Detect which cell encompasses the target text, then output its [X, Y] center coordinate. 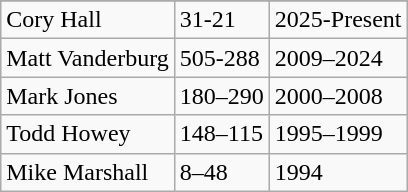
505-288 [222, 58]
Cory Hall [88, 20]
Mike Marshall [88, 172]
2025-Present [338, 20]
148–115 [222, 134]
Todd Howey [88, 134]
2009–2024 [338, 58]
180–290 [222, 96]
2000–2008 [338, 96]
Mark Jones [88, 96]
Matt Vanderburg [88, 58]
8–48 [222, 172]
1995–1999 [338, 134]
31-21 [222, 20]
1994 [338, 172]
